Locate the cell with the specified text and output its (X, Y) center coordinate. 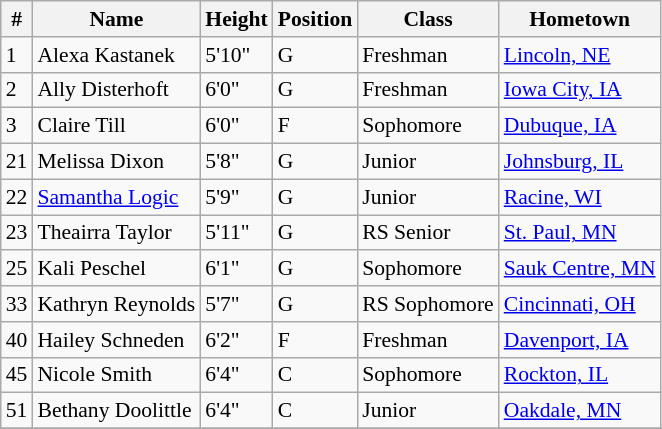
5'8" (236, 162)
40 (17, 340)
Ally Disterhoft (116, 90)
Davenport, IA (580, 340)
5'7" (236, 304)
6'1" (236, 269)
Dubuque, IA (580, 126)
51 (17, 411)
5'9" (236, 197)
Class (428, 19)
Oakdale, MN (580, 411)
Lincoln, NE (580, 55)
Rockton, IL (580, 375)
Bethany Doolittle (116, 411)
RS Sophomore (428, 304)
21 (17, 162)
Nicole Smith (116, 375)
25 (17, 269)
Theairra Taylor (116, 233)
St. Paul, MN (580, 233)
# (17, 19)
23 (17, 233)
5'10" (236, 55)
Position (315, 19)
Johnsburg, IL (580, 162)
Melissa Dixon (116, 162)
RS Senior (428, 233)
Alexa Kastanek (116, 55)
45 (17, 375)
6'2" (236, 340)
Claire Till (116, 126)
Sauk Centre, MN (580, 269)
Cincinnati, OH (580, 304)
5'11" (236, 233)
33 (17, 304)
Kali Peschel (116, 269)
Hailey Schneden (116, 340)
Kathryn Reynolds (116, 304)
Racine, WI (580, 197)
Hometown (580, 19)
Name (116, 19)
Samantha Logic (116, 197)
22 (17, 197)
3 (17, 126)
1 (17, 55)
Height (236, 19)
Iowa City, IA (580, 90)
2 (17, 90)
